Determine the (X, Y) coordinate at the center of the cell enclosing the given text.  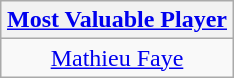
Mathieu Faye (116, 58)
Most Valuable Player (116, 20)
